Identify which cell holds the provided text, then report its (X, Y) central coordinate. 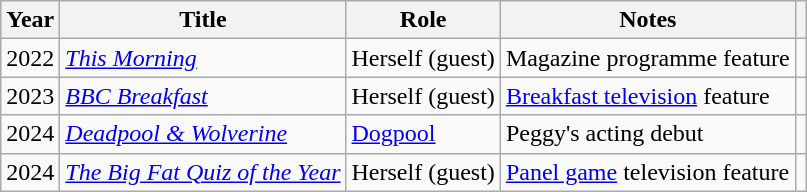
Notes (648, 20)
2022 (30, 58)
The Big Fat Quiz of the Year (203, 172)
Role (423, 20)
This Morning (203, 58)
Year (30, 20)
Dogpool (423, 134)
Title (203, 20)
Breakfast television feature (648, 96)
Peggy's acting debut (648, 134)
Panel game television feature (648, 172)
Deadpool & Wolverine (203, 134)
2023 (30, 96)
Magazine programme feature (648, 58)
BBC Breakfast (203, 96)
